Return the [X, Y] coordinate for the center point of the cell that contains the specified text.  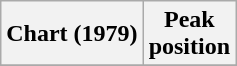
Peakposition [189, 34]
Chart (1979) [72, 34]
